Scan for the cell matching the given text and deliver its [X, Y] coordinate at center. 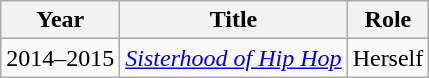
Year [60, 20]
2014–2015 [60, 58]
Sisterhood of Hip Hop [234, 58]
Role [388, 20]
Title [234, 20]
Herself [388, 58]
